Search for the cell housing the specified text and yield its [X, Y] center coordinate. 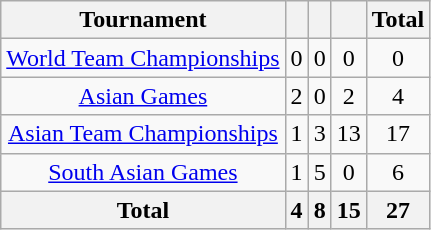
13 [348, 134]
Asian Team Championships [143, 134]
15 [348, 210]
8 [320, 210]
Asian Games [143, 96]
6 [398, 172]
Tournament [143, 20]
3 [320, 134]
17 [398, 134]
5 [320, 172]
27 [398, 210]
South Asian Games [143, 172]
World Team Championships [143, 58]
